From the cell containing the given text, extract its center point as (x, y) coordinate. 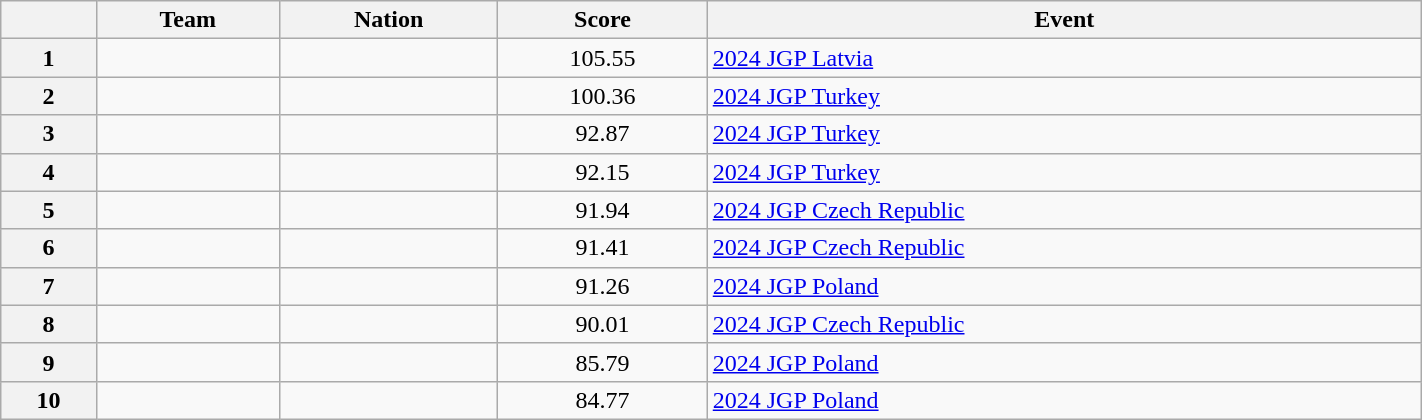
2024 JGP Latvia (1064, 58)
92.15 (602, 172)
91.94 (602, 210)
Event (1064, 20)
6 (48, 248)
91.41 (602, 248)
2 (48, 96)
3 (48, 134)
1 (48, 58)
9 (48, 362)
Score (602, 20)
90.01 (602, 324)
10 (48, 400)
105.55 (602, 58)
84.77 (602, 400)
85.79 (602, 362)
100.36 (602, 96)
8 (48, 324)
91.26 (602, 286)
Nation (388, 20)
4 (48, 172)
Team (188, 20)
5 (48, 210)
92.87 (602, 134)
7 (48, 286)
